Determine the [X, Y] coordinate at the center of the cell enclosing the given text.  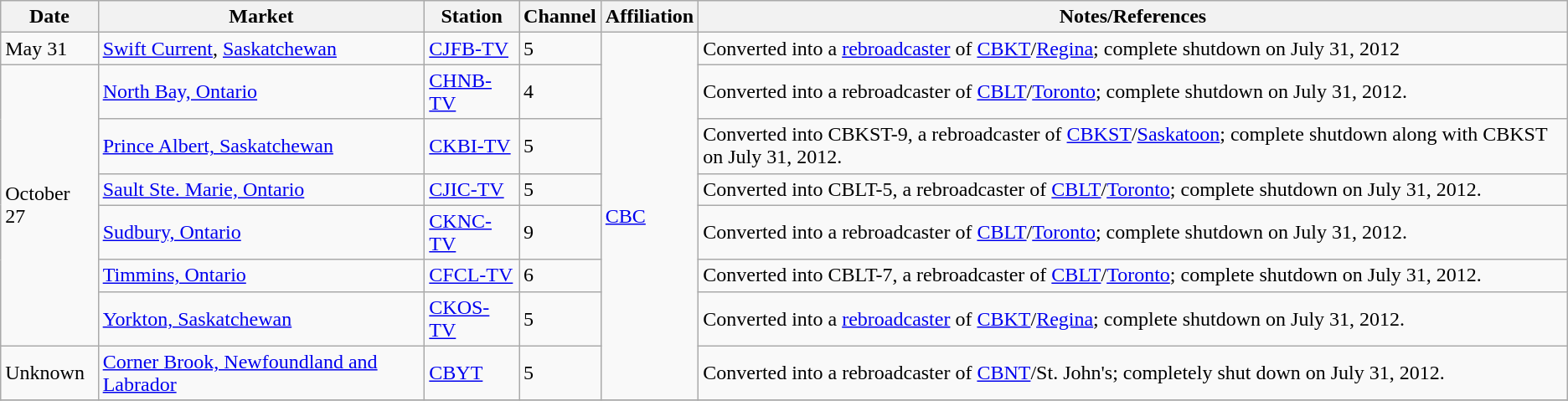
Converted into CBLT-7, a rebroadcaster of CBLT/Toronto; complete shutdown on July 31, 2012. [1133, 275]
Yorkton, Saskatchewan [261, 318]
North Bay, Ontario [261, 92]
Swift Current, Saskatchewan [261, 49]
CFCL-TV [472, 275]
CKOS-TV [472, 318]
Converted into CBLT-5, a rebroadcaster of CBLT/Toronto; complete shutdown on July 31, 2012. [1133, 189]
6 [560, 275]
Market [261, 17]
October 27 [49, 205]
CBYT [472, 373]
4 [560, 92]
Converted into a rebroadcaster of CBKT/Regina; complete shutdown on July 31, 2012 [1133, 49]
Prince Albert, Saskatchewan [261, 146]
Sudbury, Ontario [261, 233]
Timmins, Ontario [261, 275]
Unknown [49, 373]
Channel [560, 17]
CKNC-TV [472, 233]
Affiliation [649, 17]
CJFB-TV [472, 49]
May 31 [49, 49]
Converted into CBKST-9, a rebroadcaster of CBKST/Saskatoon; complete shutdown along with CBKST on July 31, 2012. [1133, 146]
9 [560, 233]
CHNB-TV [472, 92]
Corner Brook, Newfoundland and Labrador [261, 373]
Sault Ste. Marie, Ontario [261, 189]
Notes/References [1133, 17]
Station [472, 17]
Converted into a rebroadcaster of CBNT/St. John's; completely shut down on July 31, 2012. [1133, 373]
CJIC-TV [472, 189]
CKBI-TV [472, 146]
Date [49, 17]
CBC [649, 217]
Converted into a rebroadcaster of CBKT/Regina; complete shutdown on July 31, 2012. [1133, 318]
